Find where the given text appears and provide that cell's center as (x, y) coordinate. 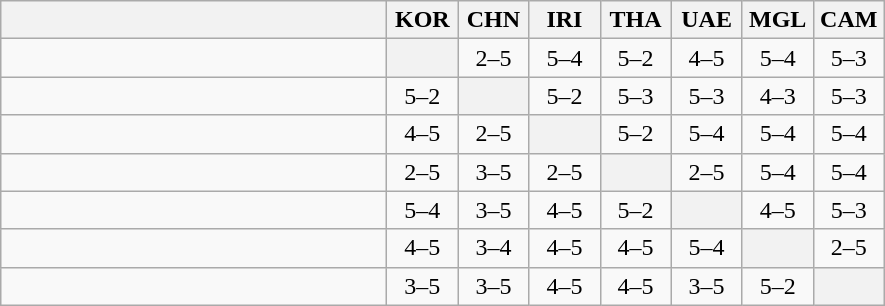
UAE (706, 20)
4–3 (778, 96)
CAM (848, 20)
MGL (778, 20)
CHN (494, 20)
KOR (422, 20)
IRI (564, 20)
3–4 (494, 248)
THA (636, 20)
